For the text-containing cell, return its midpoint in (X, Y) coordinate format. 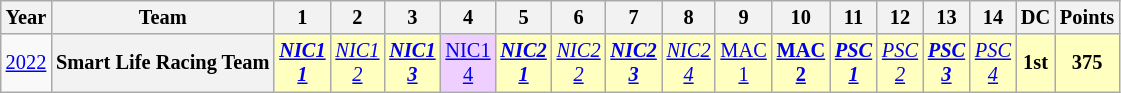
375 (1087, 63)
2022 (26, 63)
NIC14 (468, 63)
Year (26, 17)
12 (900, 17)
PSC3 (946, 63)
1 (302, 17)
10 (801, 17)
NIC13 (412, 63)
3 (412, 17)
MAC2 (801, 63)
MAC1 (743, 63)
NIC12 (358, 63)
6 (579, 17)
NIC21 (523, 63)
5 (523, 17)
NIC23 (633, 63)
8 (689, 17)
9 (743, 17)
Smart Life Racing Team (162, 63)
NIC11 (302, 63)
7 (633, 17)
11 (854, 17)
PSC4 (993, 63)
1st (1036, 63)
Points (1087, 17)
2 (358, 17)
NIC22 (579, 63)
14 (993, 17)
NIC24 (689, 63)
PSC1 (854, 63)
Team (162, 17)
PSC2 (900, 63)
13 (946, 17)
4 (468, 17)
DC (1036, 17)
